For the text-containing cell, return its midpoint in (x, y) coordinate format. 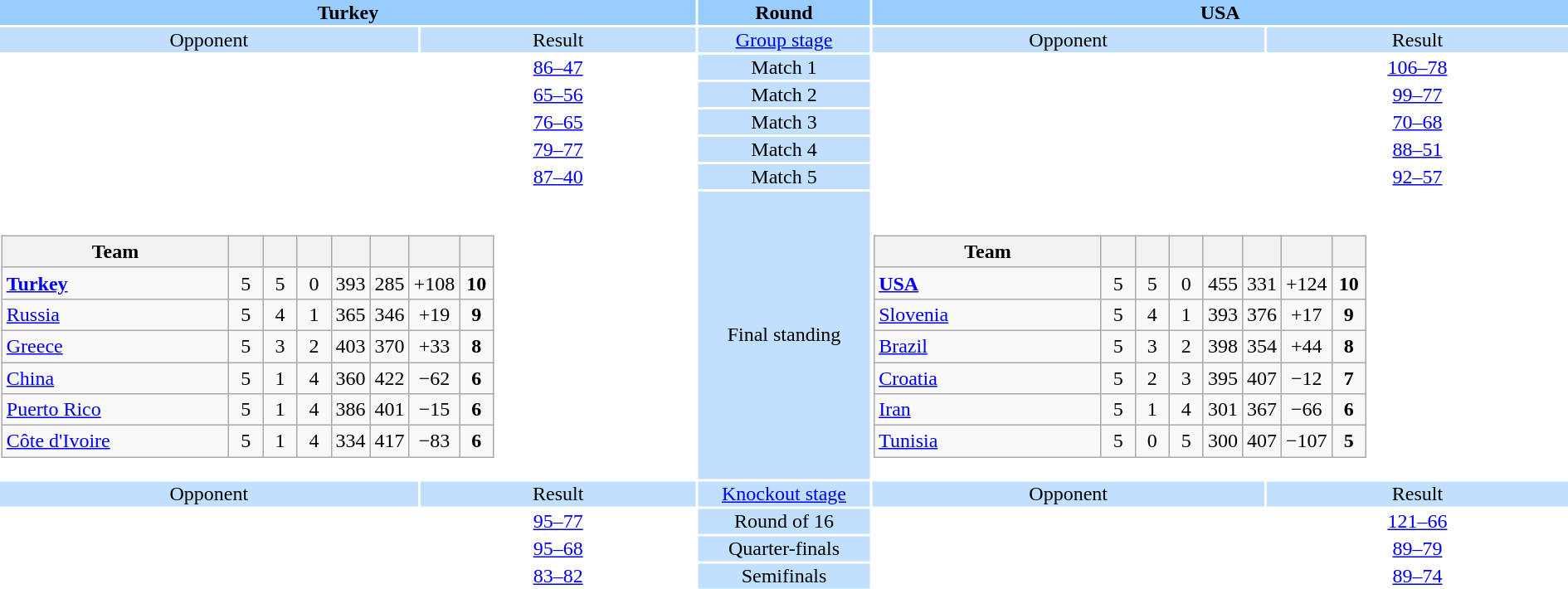
86–47 (558, 67)
386 (350, 410)
70–68 (1417, 122)
−62 (435, 377)
334 (350, 441)
106–78 (1417, 67)
Brazil (988, 346)
Group stage (785, 40)
87–40 (558, 177)
Puerto Rico (115, 410)
95–68 (558, 548)
+124 (1307, 283)
Semifinals (785, 576)
Match 1 (785, 67)
376 (1261, 314)
403 (350, 346)
Match 5 (785, 177)
65–56 (558, 95)
−12 (1307, 377)
Round of 16 (785, 521)
370 (390, 346)
422 (390, 377)
Knockout stage (785, 494)
+108 (435, 283)
367 (1261, 410)
Match 4 (785, 149)
331 (1261, 283)
417 (390, 441)
99–77 (1417, 95)
−107 (1307, 441)
Russia (115, 314)
Quarter-finals (785, 548)
Final standing (785, 335)
China (115, 377)
Côte d'Ivoire (115, 441)
−15 (435, 410)
83–82 (558, 576)
Iran (988, 410)
+33 (435, 346)
Greece (115, 346)
95–77 (558, 521)
398 (1223, 346)
88–51 (1417, 149)
121–66 (1417, 521)
285 (390, 283)
300 (1223, 441)
−66 (1307, 410)
Croatia (988, 377)
301 (1223, 410)
Slovenia (988, 314)
+44 (1307, 346)
Match 3 (785, 122)
89–74 (1417, 576)
7 (1349, 377)
76–65 (558, 122)
395 (1223, 377)
−83 (435, 441)
89–79 (1417, 548)
+17 (1307, 314)
79–77 (558, 149)
365 (350, 314)
360 (350, 377)
346 (390, 314)
Round (785, 12)
Match 2 (785, 95)
+19 (435, 314)
401 (390, 410)
Tunisia (988, 441)
455 (1223, 283)
354 (1261, 346)
92–57 (1417, 177)
